Locate the cell with the specified text and output its [X, Y] center coordinate. 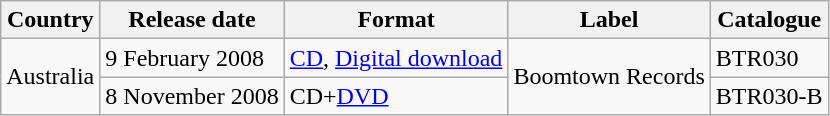
8 November 2008 [192, 96]
9 February 2008 [192, 58]
CD, Digital download [396, 58]
CD+DVD [396, 96]
Release date [192, 20]
Australia [50, 77]
Format [396, 20]
BTR030-B [769, 96]
Country [50, 20]
Catalogue [769, 20]
Label [609, 20]
Boomtown Records [609, 77]
BTR030 [769, 58]
